Search for the cell housing the specified text and yield its (x, y) center coordinate. 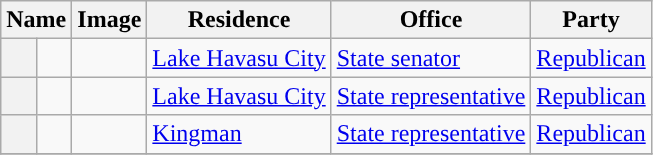
Image (110, 20)
Name (36, 20)
Office (431, 20)
Party (591, 20)
Residence (239, 20)
Kingman (239, 134)
State senator (431, 58)
